Detect which cell encompasses the target text, then output its [x, y] center coordinate. 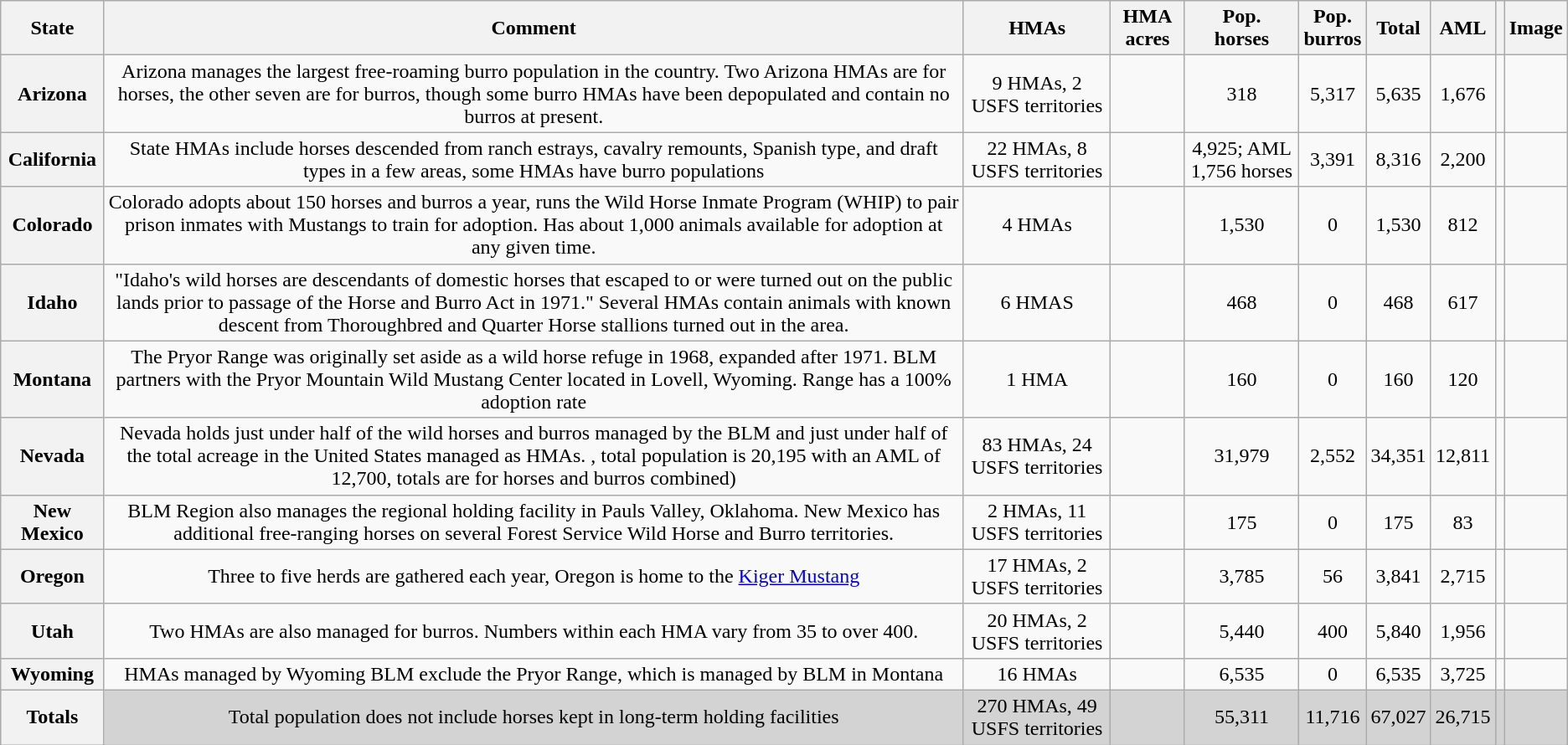
Arizona [52, 94]
3,391 [1333, 159]
31,979 [1241, 456]
83 [1462, 522]
5,635 [1399, 94]
New Mexico [52, 522]
318 [1241, 94]
2,200 [1462, 159]
6 HMAS [1037, 302]
California [52, 159]
Total population does not include horses kept in long-term holding facilities [534, 717]
Totals [52, 717]
2,552 [1333, 456]
34,351 [1399, 456]
1,956 [1462, 631]
Comment [534, 28]
HMAs [1037, 28]
270 HMAs, 49 USFS territories [1037, 717]
22 HMAs, 8 USFS territories [1037, 159]
Utah [52, 631]
Montana [52, 379]
Wyoming [52, 674]
1 HMA [1037, 379]
Pop.burros [1333, 28]
5,840 [1399, 631]
Three to five herds are gathered each year, Oregon is home to the Kiger Mustang [534, 576]
Two HMAs are also managed for burros. Numbers within each HMA vary from 35 to over 400. [534, 631]
5,317 [1333, 94]
Image [1536, 28]
Total [1399, 28]
16 HMAs [1037, 674]
4,925; AML 1,756 horses [1241, 159]
HMAs managed by Wyoming BLM exclude the Pryor Range, which is managed by BLM in Montana [534, 674]
400 [1333, 631]
5,440 [1241, 631]
8,316 [1399, 159]
2,715 [1462, 576]
Pop.horses [1241, 28]
Nevada [52, 456]
2 HMAs, 11 USFS territories [1037, 522]
1,676 [1462, 94]
HMA acres [1148, 28]
3,785 [1241, 576]
120 [1462, 379]
4 HMAs [1037, 225]
State [52, 28]
56 [1333, 576]
Colorado [52, 225]
812 [1462, 225]
617 [1462, 302]
83 HMAs, 24 USFS territories [1037, 456]
17 HMAs, 2 USFS territories [1037, 576]
12,811 [1462, 456]
3,725 [1462, 674]
55,311 [1241, 717]
9 HMAs, 2 USFS territories [1037, 94]
AML [1462, 28]
Oregon [52, 576]
20 HMAs, 2 USFS territories [1037, 631]
11,716 [1333, 717]
67,027 [1399, 717]
Idaho [52, 302]
3,841 [1399, 576]
26,715 [1462, 717]
